Scan for the cell matching the given text and deliver its (X, Y) coordinate at center. 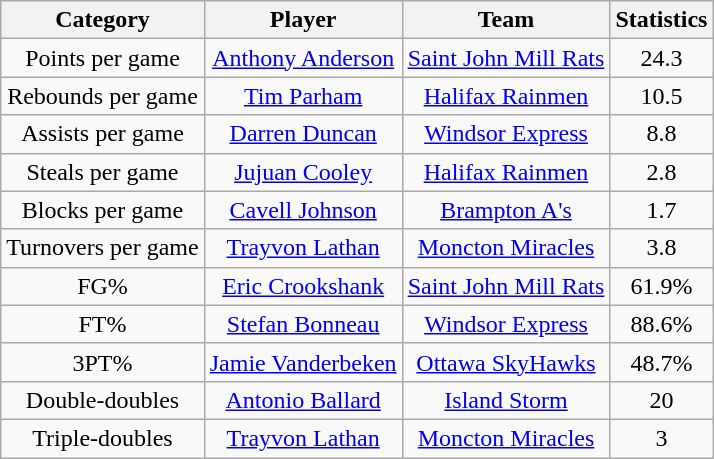
88.6% (662, 324)
2.8 (662, 172)
Darren Duncan (303, 134)
48.7% (662, 362)
20 (662, 400)
Team (506, 20)
Statistics (662, 20)
Jujuan Cooley (303, 172)
Tim Parham (303, 96)
Steals per game (102, 172)
1.7 (662, 210)
Stefan Bonneau (303, 324)
3PT% (102, 362)
10.5 (662, 96)
24.3 (662, 58)
Double-doubles (102, 400)
61.9% (662, 286)
3.8 (662, 248)
8.8 (662, 134)
FG% (102, 286)
Anthony Anderson (303, 58)
Ottawa SkyHawks (506, 362)
Category (102, 20)
Points per game (102, 58)
Assists per game (102, 134)
Brampton A's (506, 210)
Eric Crookshank (303, 286)
Triple-doubles (102, 438)
Rebounds per game (102, 96)
Cavell Johnson (303, 210)
3 (662, 438)
Jamie Vanderbeken (303, 362)
Player (303, 20)
Antonio Ballard (303, 400)
Blocks per game (102, 210)
Island Storm (506, 400)
Turnovers per game (102, 248)
FT% (102, 324)
